Return the (x, y) coordinate for the center point of the cell that contains the specified text.  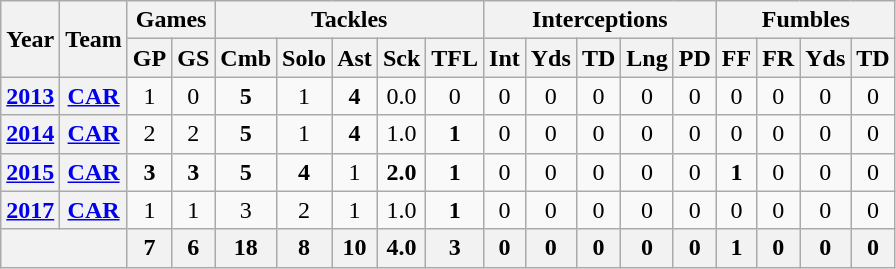
4.0 (401, 248)
2014 (30, 134)
2015 (30, 172)
Interceptions (600, 20)
Solo (304, 58)
Year (30, 39)
2.0 (401, 172)
2013 (30, 96)
FR (778, 58)
7 (149, 248)
Fumbles (806, 20)
Games (170, 20)
2017 (30, 210)
0.0 (401, 96)
Lng (647, 58)
Ast (355, 58)
18 (246, 248)
10 (355, 248)
FF (736, 58)
GP (149, 58)
PD (694, 58)
Cmb (246, 58)
8 (304, 248)
GS (194, 58)
6 (194, 248)
TFL (455, 58)
Team (94, 39)
Int (505, 58)
Sck (401, 58)
Tackles (350, 20)
